Return the (X, Y) coordinate for the center point of the cell that contains the specified text.  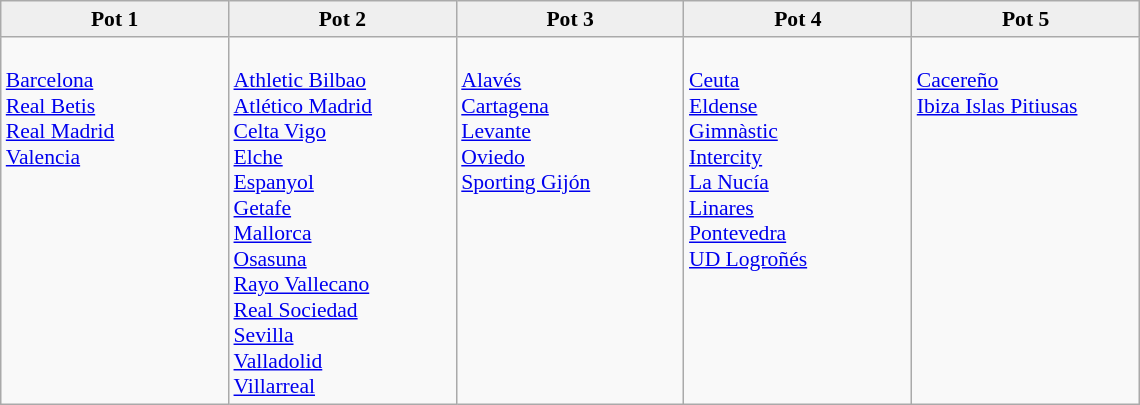
Barcelona Real Betis Real Madrid Valencia (115, 220)
Alavés Cartagena Levante Oviedo Sporting Gijón (570, 220)
Ceuta Eldense Gimnàstic Intercity La Nucía Linares Pontevedra UD Logroñés (798, 220)
Pot 1 (115, 19)
Pot 4 (798, 19)
Cacereño Ibiza Islas Pitiusas (1026, 220)
Pot 5 (1026, 19)
Pot 2 (342, 19)
Pot 3 (570, 19)
Athletic Bilbao Atlético Madrid Celta Vigo Elche Espanyol Getafe Mallorca Osasuna Rayo Vallecano Real Sociedad Sevilla Valladolid Villarreal (342, 220)
